Pinpoint the cell where the given text exists, returning its [X, Y] midpoint coordinate. 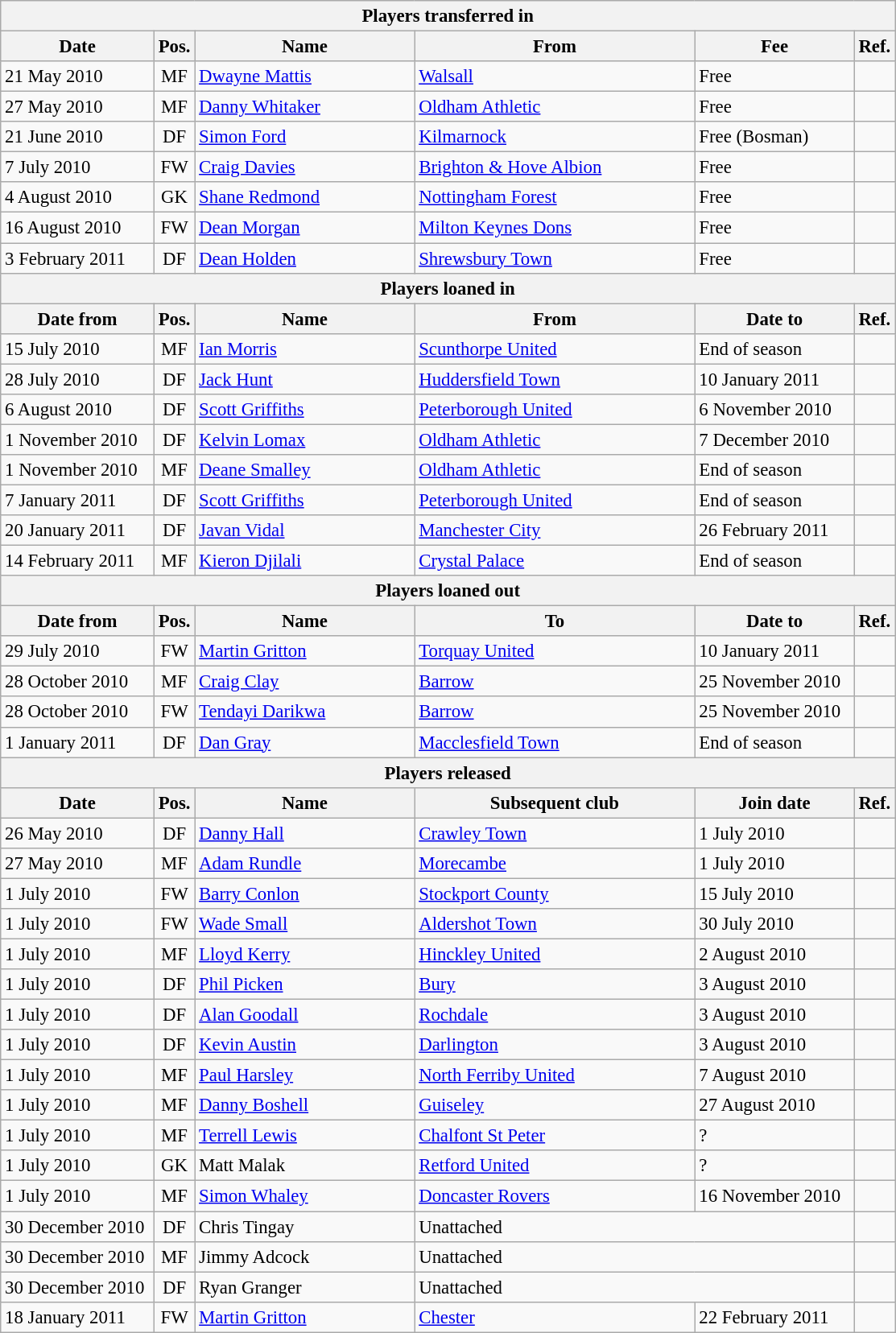
Kevin Austin [304, 1045]
Dean Morgan [304, 228]
Shrewsbury Town [555, 258]
6 November 2010 [774, 410]
Kilmarnock [555, 137]
Jimmy Adcock [304, 1257]
Players loaned in [448, 288]
27 August 2010 [774, 1105]
Danny Whitaker [304, 107]
Morecambe [555, 864]
Simon Whaley [304, 1196]
18 January 2011 [77, 1317]
2 August 2010 [774, 954]
Crystal Palace [555, 561]
Simon Ford [304, 137]
Rochdale [555, 1015]
Phil Picken [304, 984]
26 February 2011 [774, 530]
Jack Hunt [304, 379]
Guiseley [555, 1105]
Ian Morris [304, 349]
Deane Smalley [304, 470]
To [555, 621]
Walsall [555, 76]
Brighton & Hove Albion [555, 167]
4 August 2010 [77, 197]
16 August 2010 [77, 228]
Alan Goodall [304, 1015]
Kelvin Lomax [304, 440]
14 February 2011 [77, 561]
Chester [555, 1317]
Macclesfield Town [555, 742]
Dwayne Mattis [304, 76]
Subsequent club [555, 803]
Kieron Djilali [304, 561]
Adam Rundle [304, 864]
Milton Keynes Dons [555, 228]
Shane Redmond [304, 197]
Free (Bosman) [774, 137]
Players loaned out [448, 591]
Manchester City [555, 530]
29 July 2010 [77, 651]
26 May 2010 [77, 833]
3 February 2011 [77, 258]
21 June 2010 [77, 137]
Danny Hall [304, 833]
Crawley Town [555, 833]
28 July 2010 [77, 379]
7 December 2010 [774, 440]
1 January 2011 [77, 742]
Fee [774, 47]
20 January 2011 [77, 530]
North Ferriby United [555, 1075]
Dean Holden [304, 258]
30 July 2010 [774, 924]
Javan Vidal [304, 530]
Bury [555, 984]
6 August 2010 [77, 410]
Scunthorpe United [555, 349]
Lloyd Kerry [304, 954]
Players released [448, 773]
Dan Gray [304, 742]
16 November 2010 [774, 1196]
Torquay United [555, 651]
Ryan Granger [304, 1287]
Huddersfield Town [555, 379]
Stockport County [555, 893]
Nottingham Forest [555, 197]
Tendayi Darikwa [304, 712]
7 August 2010 [774, 1075]
Join date [774, 803]
Terrell Lewis [304, 1136]
Chris Tingay [304, 1227]
Retford United [555, 1166]
Hinckley United [555, 954]
Paul Harsley [304, 1075]
Barry Conlon [304, 893]
7 January 2011 [77, 500]
Aldershot Town [555, 924]
Doncaster Rovers [555, 1196]
7 July 2010 [77, 167]
Players transferred in [448, 16]
Darlington [555, 1045]
Craig Clay [304, 682]
Matt Malak [304, 1166]
21 May 2010 [77, 76]
22 February 2011 [774, 1317]
Wade Small [304, 924]
Danny Boshell [304, 1105]
Chalfont St Peter [555, 1136]
Craig Davies [304, 167]
